For the text-containing cell, return its midpoint in [x, y] coordinate format. 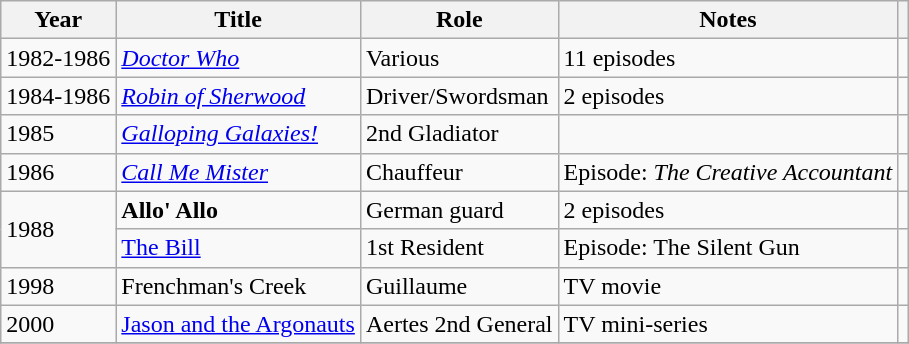
Guillaume [459, 286]
1984-1986 [58, 96]
Year [58, 20]
Aertes 2nd General [459, 324]
Frenchman's Creek [238, 286]
1986 [58, 172]
TV mini-series [728, 324]
Various [459, 58]
The Bill [238, 248]
Jason and the Argonauts [238, 324]
1st Resident [459, 248]
2nd Gladiator [459, 134]
Doctor Who [238, 58]
1985 [58, 134]
Episode: The Creative Accountant [728, 172]
1982-1986 [58, 58]
1998 [58, 286]
Call Me Mister [238, 172]
2000 [58, 324]
German guard [459, 210]
TV movie [728, 286]
Title [238, 20]
Allo' Allo [238, 210]
Galloping Galaxies! [238, 134]
Episode: The Silent Gun [728, 248]
Notes [728, 20]
Chauffeur [459, 172]
Robin of Sherwood [238, 96]
11 episodes [728, 58]
1988 [58, 229]
Driver/Swordsman [459, 96]
Role [459, 20]
